Output the (X, Y) coordinate of the center of the cell containing the given text.  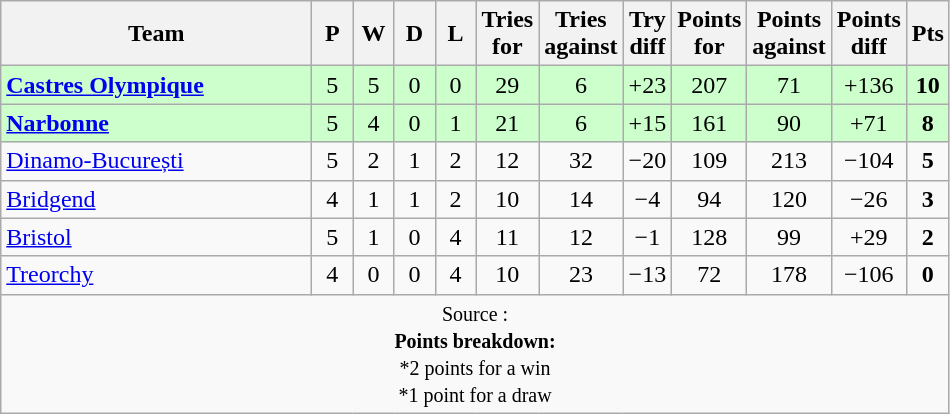
3 (928, 199)
94 (710, 199)
L (456, 34)
−106 (868, 275)
8 (928, 123)
71 (789, 85)
72 (710, 275)
Points against (789, 34)
−20 (648, 161)
Bristol (156, 237)
Castres Olympique (156, 85)
14 (581, 199)
Source : Points breakdown:*2 points for a win*1 point for a draw (476, 354)
−1 (648, 237)
23 (581, 275)
99 (789, 237)
Treorchy (156, 275)
120 (789, 199)
Bridgend (156, 199)
+15 (648, 123)
Team (156, 34)
−26 (868, 199)
Points for (710, 34)
−4 (648, 199)
−13 (648, 275)
Try diff (648, 34)
Tries against (581, 34)
Dinamo-București (156, 161)
109 (710, 161)
128 (710, 237)
207 (710, 85)
90 (789, 123)
Pts (928, 34)
161 (710, 123)
178 (789, 275)
32 (581, 161)
P (332, 34)
D (414, 34)
29 (508, 85)
11 (508, 237)
213 (789, 161)
Narbonne (156, 123)
Tries for (508, 34)
Points diff (868, 34)
+136 (868, 85)
+71 (868, 123)
+23 (648, 85)
+29 (868, 237)
W (374, 34)
−104 (868, 161)
21 (508, 123)
